From the cell containing the given text, extract its center point as [X, Y] coordinate. 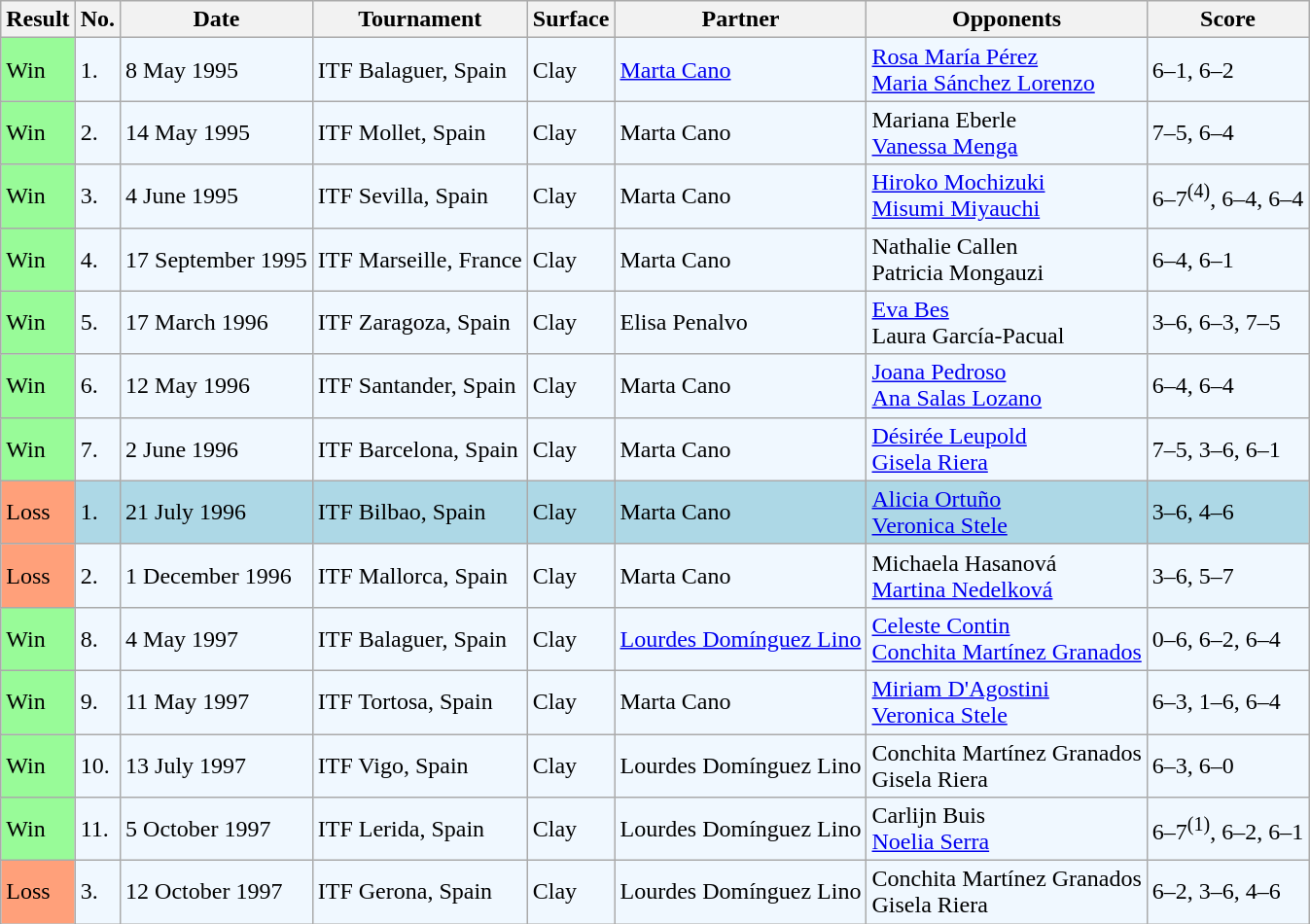
Michaela Hasanová Martina Nedelková [1007, 576]
ITF Santander, Spain [420, 385]
12 May 1996 [217, 385]
Celeste Contin Conchita Martínez Granados [1007, 638]
Opponents [1007, 19]
11 May 1997 [217, 702]
7. [97, 449]
ITF Tortosa, Spain [420, 702]
ITF Barcelona, Spain [420, 449]
ITF Marseille, France [420, 259]
5 October 1997 [217, 829]
Mariana Eberle Vanessa Menga [1007, 132]
5. [97, 323]
8 May 1995 [217, 70]
Score [1227, 19]
Result [38, 19]
7–5, 3–6, 6–1 [1227, 449]
Alicia Ortuño Veronica Stele [1007, 512]
4. [97, 259]
6–4, 6–1 [1227, 259]
1 December 1996 [217, 576]
Surface [571, 19]
ITF Sevilla, Spain [420, 196]
11. [97, 829]
Elisa Penalvo [741, 323]
Partner [741, 19]
12 October 1997 [217, 893]
Carlijn Buis Noelia Serra [1007, 829]
21 July 1996 [217, 512]
ITF Bilbao, Spain [420, 512]
ITF Vigo, Spain [420, 764]
7–5, 6–4 [1227, 132]
Nathalie Callen Patricia Mongauzi [1007, 259]
10. [97, 764]
14 May 1995 [217, 132]
ITF Zaragoza, Spain [420, 323]
4 June 1995 [217, 196]
3–6, 5–7 [1227, 576]
6. [97, 385]
6–1, 6–2 [1227, 70]
2 June 1996 [217, 449]
Hiroko Mochizuki Misumi Miyauchi [1007, 196]
3–6, 6–3, 7–5 [1227, 323]
Miriam D'Agostini Veronica Stele [1007, 702]
No. [97, 19]
Rosa María Pérez Maria Sánchez Lorenzo [1007, 70]
4 May 1997 [217, 638]
9. [97, 702]
Date [217, 19]
Joana Pedroso Ana Salas Lozano [1007, 385]
6–3, 6–0 [1227, 764]
17 March 1996 [217, 323]
ITF Lerida, Spain [420, 829]
3–6, 4–6 [1227, 512]
Eva Bes Laura García-Pacual [1007, 323]
ITF Mallorca, Spain [420, 576]
6–4, 6–4 [1227, 385]
0–6, 6–2, 6–4 [1227, 638]
ITF Gerona, Spain [420, 893]
6–3, 1–6, 6–4 [1227, 702]
8. [97, 638]
Tournament [420, 19]
6–2, 3–6, 4–6 [1227, 893]
ITF Mollet, Spain [420, 132]
6–7(4), 6–4, 6–4 [1227, 196]
17 September 1995 [217, 259]
13 July 1997 [217, 764]
6–7(1), 6–2, 6–1 [1227, 829]
Désirée Leupold Gisela Riera [1007, 449]
